Provide the (X, Y) coordinate of the cell's center where the given text is located.  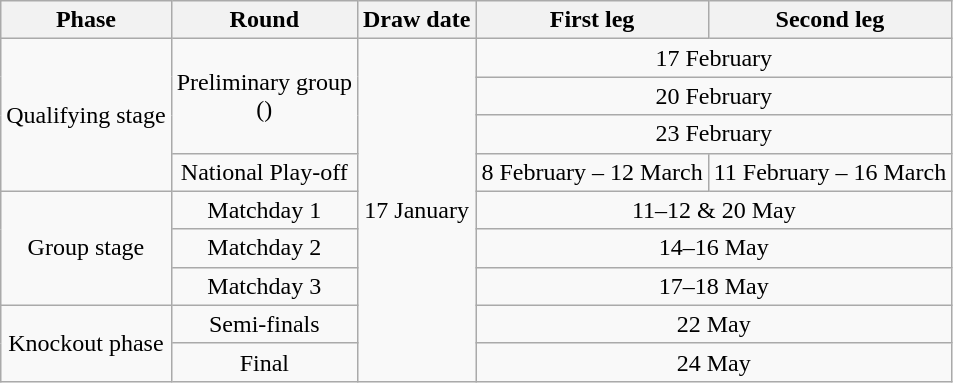
23 February (714, 134)
Draw date (416, 20)
8 February – 12 March (592, 172)
Second leg (830, 20)
17–18 May (714, 286)
Round (264, 20)
Final (264, 362)
Phase (86, 20)
11 February – 16 March (830, 172)
National Play-off (264, 172)
First leg (592, 20)
22 May (714, 324)
Matchday 3 (264, 286)
17 January (416, 210)
17 February (714, 58)
11–12 & 20 May (714, 210)
Group stage (86, 248)
24 May (714, 362)
Qualifying stage (86, 115)
Preliminary group() (264, 96)
Semi-finals (264, 324)
Matchday 2 (264, 248)
Matchday 1 (264, 210)
Knockout phase (86, 343)
20 February (714, 96)
14–16 May (714, 248)
